For the text-containing cell, return its midpoint in [X, Y] coordinate format. 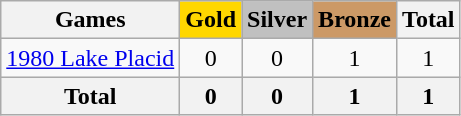
Gold [211, 20]
Bronze [355, 20]
Silver [278, 20]
1980 Lake Placid [90, 58]
Games [90, 20]
